Return [x, y] of the center of cell containing provided text 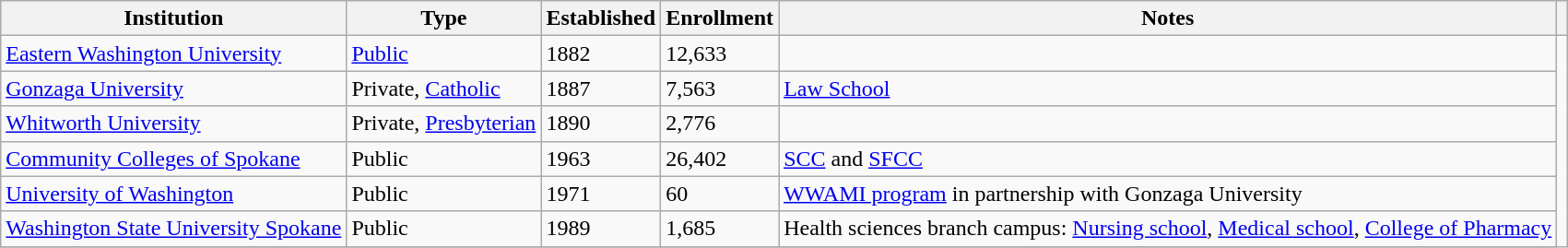
Enrollment [720, 18]
Community Colleges of Spokane [173, 159]
1971 [601, 194]
Notes [1168, 18]
1890 [601, 124]
12,633 [720, 53]
Type [444, 18]
Private, Catholic [444, 89]
1989 [601, 229]
Established [601, 18]
Washington State University Spokane [173, 229]
1887 [601, 89]
7,563 [720, 89]
Gonzaga University [173, 89]
1,685 [720, 229]
60 [720, 194]
1882 [601, 53]
SCC and SFCC [1168, 159]
Law School [1168, 89]
Whitworth University [173, 124]
Private, Presbyterian [444, 124]
Eastern Washington University [173, 53]
WWAMI program in partnership with Gonzaga University [1168, 194]
26,402 [720, 159]
Institution [173, 18]
1963 [601, 159]
University of Washington [173, 194]
Health sciences branch campus: Nursing school, Medical school, College of Pharmacy [1168, 229]
2,776 [720, 124]
